Search for the cell housing the specified text and yield its (x, y) center coordinate. 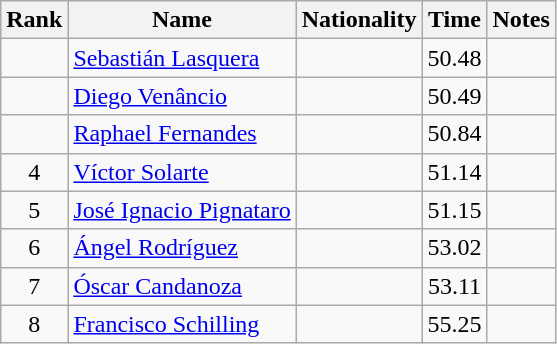
Nationality (359, 20)
55.25 (454, 324)
53.11 (454, 286)
Sebastián Lasquera (182, 58)
Notes (521, 20)
Francisco Schilling (182, 324)
Rank (34, 20)
50.84 (454, 134)
Víctor Solarte (182, 172)
Ángel Rodríguez (182, 248)
Time (454, 20)
53.02 (454, 248)
50.48 (454, 58)
Diego Venâncio (182, 96)
51.14 (454, 172)
50.49 (454, 96)
51.15 (454, 210)
7 (34, 286)
José Ignacio Pignataro (182, 210)
6 (34, 248)
Raphael Fernandes (182, 134)
5 (34, 210)
4 (34, 172)
Óscar Candanoza (182, 286)
8 (34, 324)
Name (182, 20)
